Scan for the cell matching the given text and deliver its (x, y) coordinate at center. 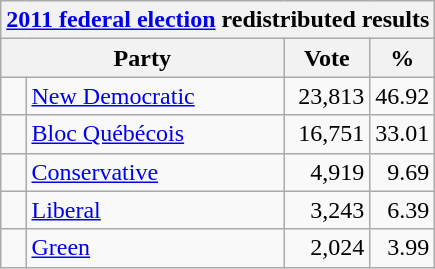
% (402, 58)
Vote (327, 58)
2,024 (327, 248)
Bloc Québécois (155, 134)
Party (142, 58)
23,813 (327, 96)
Liberal (155, 210)
3.99 (402, 248)
6.39 (402, 210)
9.69 (402, 172)
33.01 (402, 134)
New Democratic (155, 96)
2011 federal election redistributed results (218, 20)
4,919 (327, 172)
3,243 (327, 210)
Conservative (155, 172)
46.92 (402, 96)
Green (155, 248)
16,751 (327, 134)
